Locate the cell with the specified text and output its (X, Y) center coordinate. 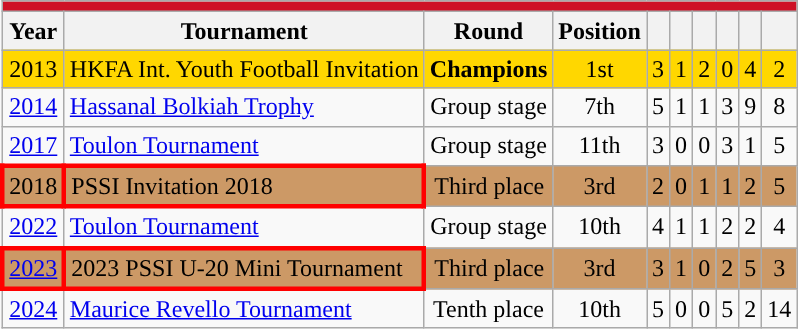
8 (780, 107)
14 (780, 309)
1st (600, 69)
7th (600, 107)
9 (750, 107)
Champions (488, 69)
2017 (33, 146)
2022 (33, 228)
Tournament (244, 31)
Round (488, 31)
Year (33, 31)
Maurice Revello Tournament (244, 309)
Tenth place (488, 309)
11th (600, 146)
2018 (33, 186)
2023 PSSI U-20 Mini Tournament (244, 268)
HKFA Int. Youth Football Invitation (244, 69)
2024 (33, 309)
Hassanal Bolkiah Trophy (244, 107)
2023 (33, 268)
2014 (33, 107)
PSSI Invitation 2018 (244, 186)
Position (600, 31)
2013 (33, 69)
